Detect which cell encompasses the target text, then output its [X, Y] center coordinate. 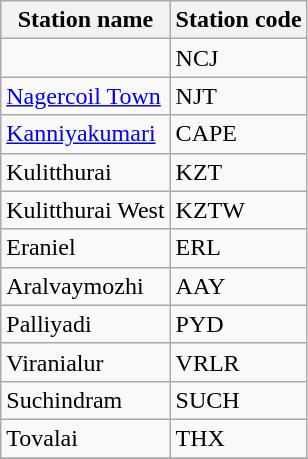
SUCH [238, 400]
ERL [238, 248]
NJT [238, 96]
Tovalai [86, 438]
KZT [238, 172]
PYD [238, 324]
THX [238, 438]
KZTW [238, 210]
CAPE [238, 134]
Kulitthurai West [86, 210]
VRLR [238, 362]
AAY [238, 286]
NCJ [238, 58]
Nagercoil Town [86, 96]
Aralvaymozhi [86, 286]
Viranialur [86, 362]
Palliyadi [86, 324]
Kanniyakumari [86, 134]
Eraniel [86, 248]
Station code [238, 20]
Station name [86, 20]
Suchindram [86, 400]
Kulitthurai [86, 172]
